Find where the given text appears and provide that cell's center as [x, y] coordinate. 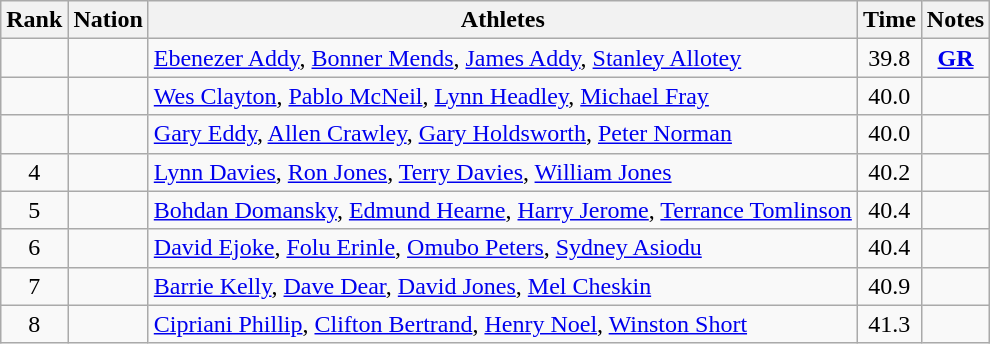
6 [34, 248]
Gary Eddy, Allen Crawley, Gary Holdsworth, Peter Norman [502, 134]
GR [955, 58]
Bohdan Domansky, Edmund Hearne, Harry Jerome, Terrance Tomlinson [502, 210]
41.3 [889, 324]
39.8 [889, 58]
Notes [955, 20]
8 [34, 324]
40.9 [889, 286]
Cipriani Phillip, Clifton Bertrand, Henry Noel, Winston Short [502, 324]
7 [34, 286]
David Ejoke, Folu Erinle, Omubo Peters, Sydney Asiodu [502, 248]
Nation [108, 20]
5 [34, 210]
Rank [34, 20]
Time [889, 20]
Ebenezer Addy, Bonner Mends, James Addy, Stanley Allotey [502, 58]
Athletes [502, 20]
Lynn Davies, Ron Jones, Terry Davies, William Jones [502, 172]
Barrie Kelly, Dave Dear, David Jones, Mel Cheskin [502, 286]
40.2 [889, 172]
Wes Clayton, Pablo McNeil, Lynn Headley, Michael Fray [502, 96]
4 [34, 172]
